Determine the [X, Y] coordinate at the center of the cell enclosing the given text.  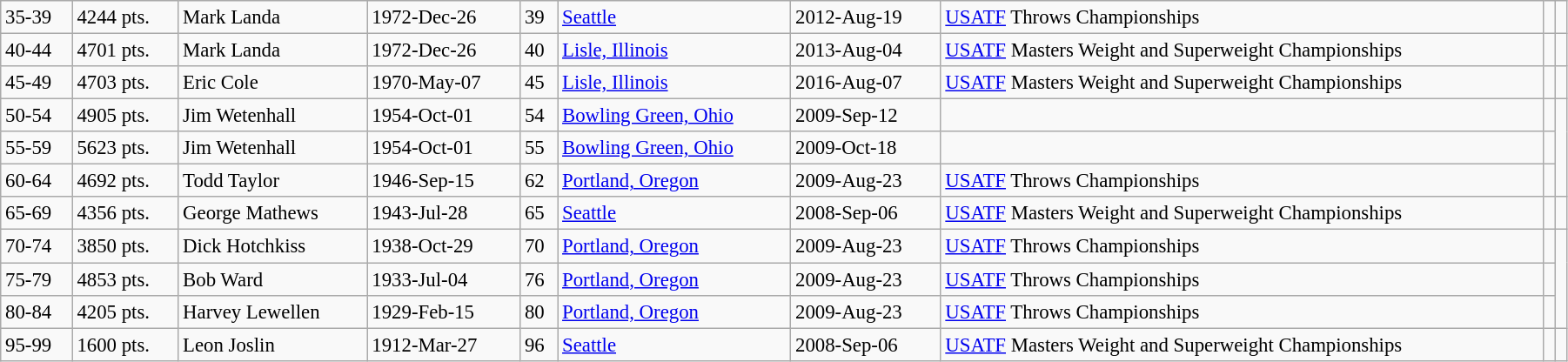
60-64 [37, 181]
Leon Joslin [273, 345]
75-79 [37, 279]
80-84 [37, 312]
76 [539, 279]
4205 pts. [125, 312]
4905 pts. [125, 116]
4356 pts. [125, 213]
55-59 [37, 148]
45 [539, 83]
Todd Taylor [273, 181]
70 [539, 246]
Dick Hotchkiss [273, 246]
George Mathews [273, 213]
4692 pts. [125, 181]
3850 pts. [125, 246]
1929-Feb-15 [444, 312]
5623 pts. [125, 148]
35-39 [37, 17]
55 [539, 148]
4853 pts. [125, 279]
1943-Jul-28 [444, 213]
4703 pts. [125, 83]
1912-Mar-27 [444, 345]
4244 pts. [125, 17]
1946-Sep-15 [444, 181]
65-69 [37, 213]
4701 pts. [125, 50]
2016-Aug-07 [866, 83]
Harvey Lewellen [273, 312]
62 [539, 181]
Bob Ward [273, 279]
45-49 [37, 83]
Eric Cole [273, 83]
2013-Aug-04 [866, 50]
2009-Sep-12 [866, 116]
1600 pts. [125, 345]
40-44 [37, 50]
1938-Oct-29 [444, 246]
39 [539, 17]
80 [539, 312]
65 [539, 213]
96 [539, 345]
1970-May-07 [444, 83]
95-99 [37, 345]
2012-Aug-19 [866, 17]
2009-Oct-18 [866, 148]
1933-Jul-04 [444, 279]
50-54 [37, 116]
54 [539, 116]
70-74 [37, 246]
40 [539, 50]
